Scan for the cell matching the given text and deliver its [x, y] coordinate at center. 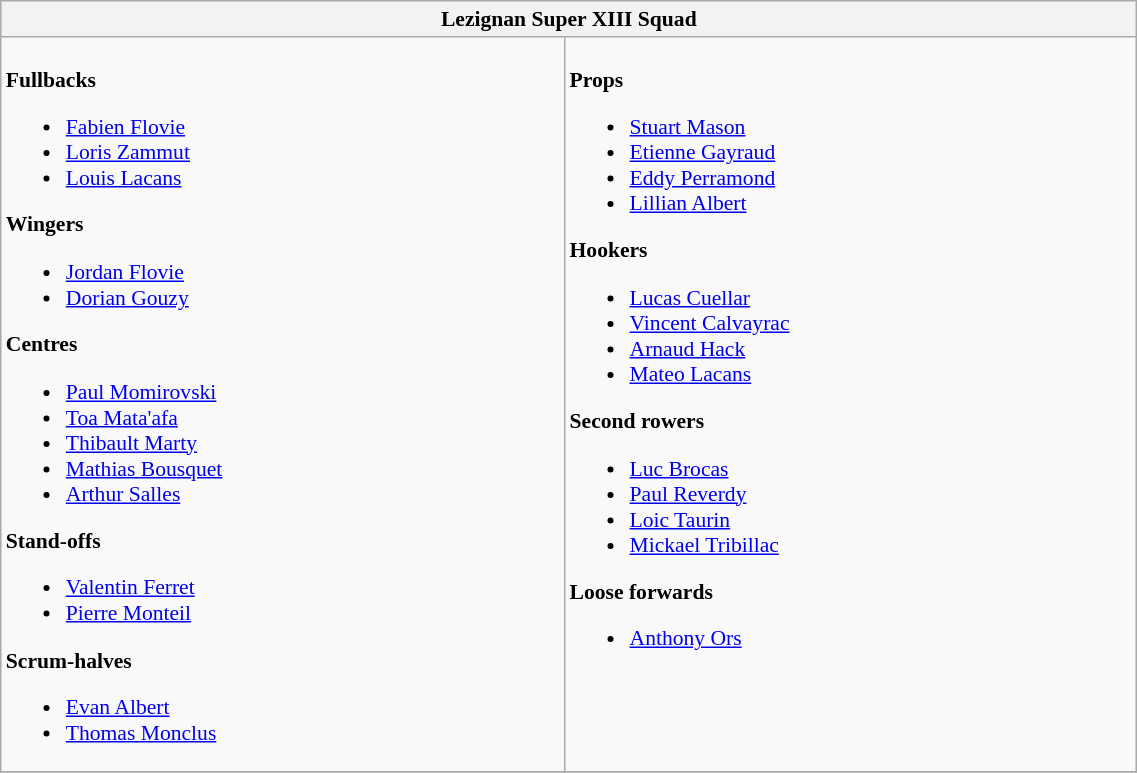
Lezignan Super XIII Squad [569, 19]
